Pinpoint the cell where the given text exists, returning its [x, y] midpoint coordinate. 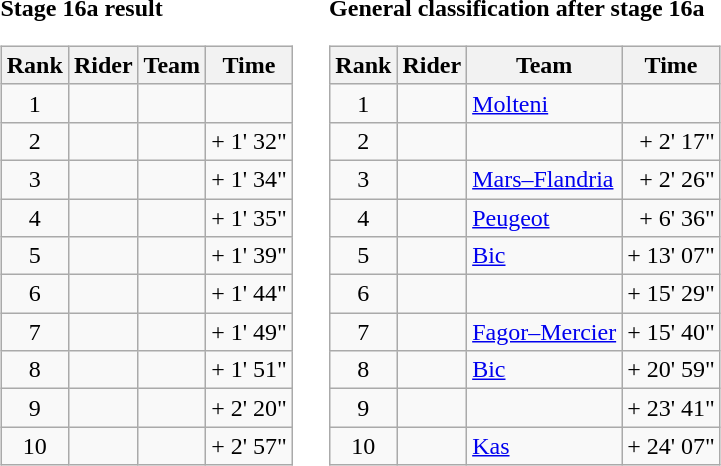
+ 20' 59" [672, 370]
+ 1' 39" [250, 256]
Peugeot [544, 217]
+ 15' 29" [672, 294]
+ 24' 07" [672, 446]
+ 1' 49" [250, 332]
+ 6' 36" [672, 217]
+ 23' 41" [672, 408]
+ 2' 17" [672, 141]
Mars–Flandria [544, 179]
Fagor–Mercier [544, 332]
+ 13' 07" [672, 256]
+ 15' 40" [672, 332]
+ 2' 20" [250, 408]
+ 1' 44" [250, 294]
+ 1' 32" [250, 141]
+ 1' 35" [250, 217]
+ 1' 34" [250, 179]
Kas [544, 446]
+ 2' 26" [672, 179]
Molteni [544, 103]
+ 1' 51" [250, 370]
+ 2' 57" [250, 446]
